Locate the cell with the specified text and output its (x, y) center coordinate. 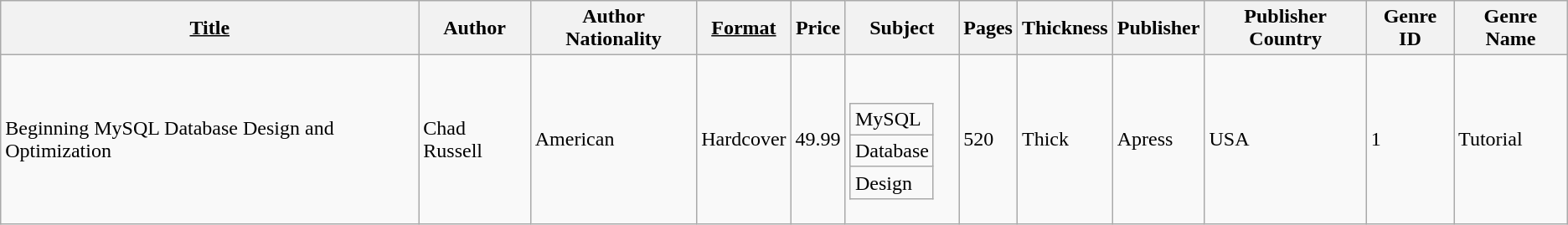
Publisher Country (1285, 28)
Thick (1065, 140)
1 (1410, 140)
USA (1285, 140)
Database (891, 151)
Chad Russell (474, 140)
Tutorial (1511, 140)
MySQL Database Design (902, 140)
Subject (902, 28)
Pages (988, 28)
Title (209, 28)
Apress (1158, 140)
Author (474, 28)
520 (988, 140)
Format (744, 28)
MySQL (891, 119)
American (613, 140)
Design (891, 182)
Author Nationality (613, 28)
Hardcover (744, 140)
Thickness (1065, 28)
Price (818, 28)
Genre ID (1410, 28)
Genre Name (1511, 28)
Beginning MySQL Database Design and Optimization (209, 140)
49.99 (818, 140)
Publisher (1158, 28)
